Locate the cell with the specified text and output its [X, Y] center coordinate. 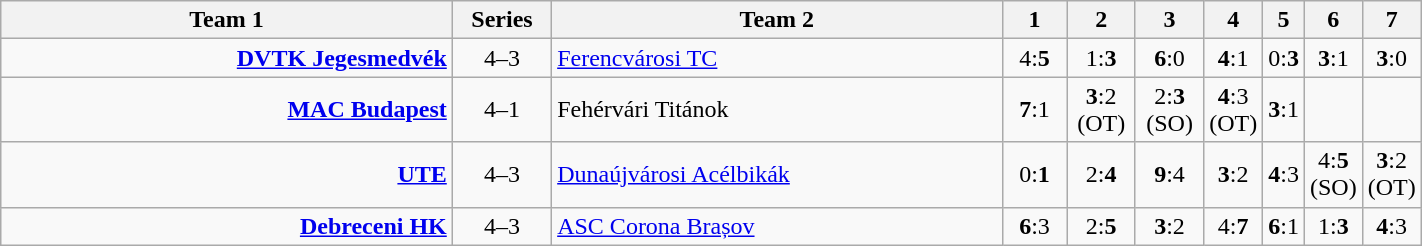
Series [502, 20]
5 [1284, 20]
1 [1034, 20]
6:3 [1034, 226]
4:3 (OT) [1234, 110]
2:3 (SO) [1169, 110]
7 [1392, 20]
Debreceni HK [227, 226]
9:4 [1169, 174]
0:3 [1284, 58]
Team 2 [777, 20]
3 [1169, 20]
ASC Corona Brașov [777, 226]
2 [1101, 20]
2:5 [1101, 226]
3:0 [1392, 58]
4:1 [1234, 58]
6:1 [1284, 226]
4 [1234, 20]
6 [1333, 20]
2:4 [1101, 174]
4:5 (SO) [1333, 174]
Fehérvári Titánok [777, 110]
Ferencvárosi TC [777, 58]
DVTK Jegesmedvék [227, 58]
MAC Budapest [227, 110]
4–1 [502, 110]
Dunaújvárosi Acélbikák [777, 174]
4:7 [1234, 226]
7:1 [1034, 110]
Team 1 [227, 20]
6:0 [1169, 58]
UTE [227, 174]
0:1 [1034, 174]
4:5 [1034, 58]
